Scan for the cell matching the given text and deliver its [x, y] coordinate at center. 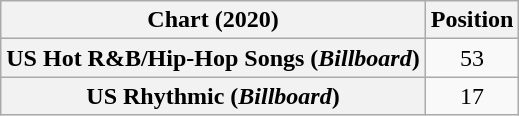
US Rhythmic (Billboard) [213, 96]
Position [472, 20]
Chart (2020) [213, 20]
US Hot R&B/Hip-Hop Songs (Billboard) [213, 58]
17 [472, 96]
53 [472, 58]
